From the cell containing the given text, extract its center point as (X, Y) coordinate. 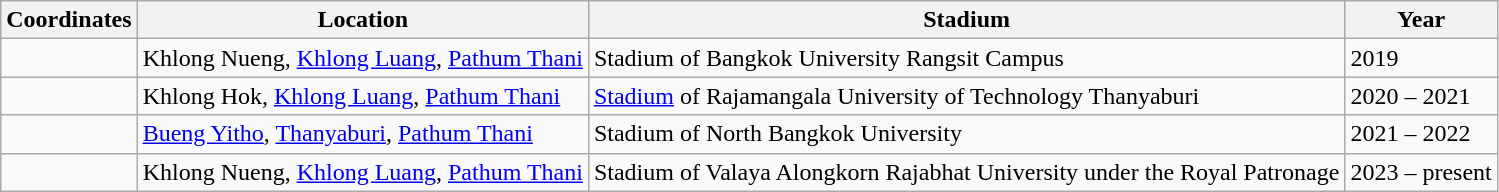
2023 – present (1421, 172)
2021 – 2022 (1421, 134)
Stadium (966, 20)
Stadium of North Bangkok University (966, 134)
Bueng Yitho, Thanyaburi, Pathum Thani (362, 134)
Stadium of Bangkok University Rangsit Campus (966, 58)
2019 (1421, 58)
Coordinates (69, 20)
Year (1421, 20)
Khlong Hok, Khlong Luang, Pathum Thani (362, 96)
Stadium of Valaya Alongkorn Rajabhat University under the Royal Patronage (966, 172)
2020 – 2021 (1421, 96)
Location (362, 20)
Stadium of Rajamangala University of Technology Thanyaburi (966, 96)
